Find where the given text appears and provide that cell's center as (X, Y) coordinate. 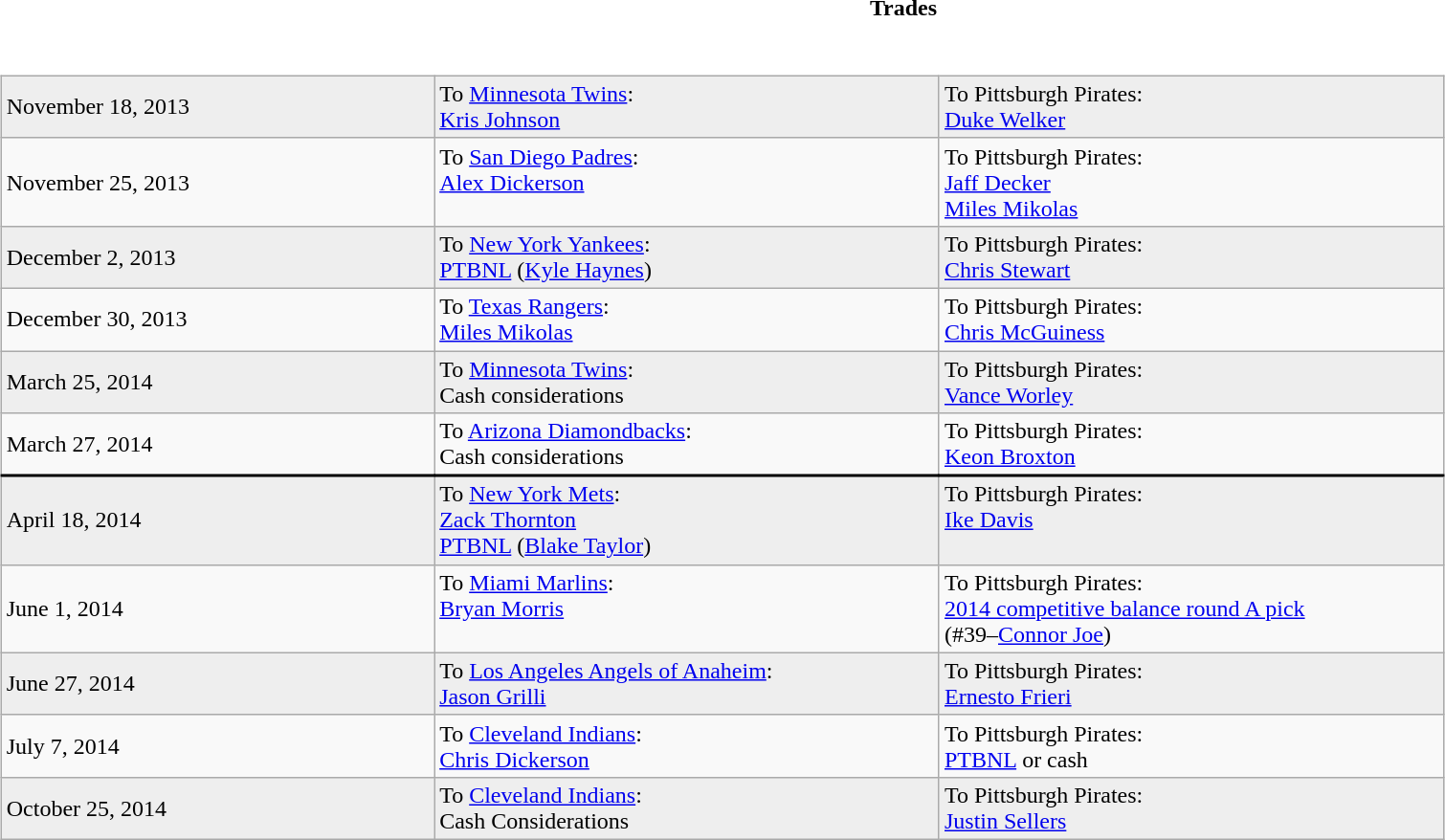
To Los Angeles Angels of Anaheim:Jason Grilli (687, 683)
To New York Yankees:PTBNL (Kyle Haynes) (687, 256)
November 25, 2013 (217, 182)
To New York Mets:Zack ThorntonPTBNL (Blake Taylor) (687, 520)
To Pittsburgh Pirates:Vance Worley (1191, 381)
To Pittsburgh Pirates:Jaff Decker Miles Mikolas (1191, 182)
October 25, 2014 (217, 807)
June 27, 2014 (217, 683)
To Pittsburgh Pirates:PTBNL or cash (1191, 746)
To San Diego Padres:Alex Dickerson (687, 182)
July 7, 2014 (217, 746)
To Pittsburgh Pirates:Justin Sellers (1191, 807)
June 1, 2014 (217, 608)
March 27, 2014 (217, 445)
To Minnesota Twins:Kris Johnson (687, 107)
To Arizona Diamondbacks:Cash considerations (687, 445)
April 18, 2014 (217, 520)
March 25, 2014 (217, 381)
To Pittsburgh Pirates:Chris McGuiness (1191, 320)
To Pittsburgh Pirates:Ernesto Frieri (1191, 683)
To Pittsburgh Pirates:Chris Stewart (1191, 256)
To Texas Rangers:Miles Mikolas (687, 320)
To Pittsburgh Pirates:Duke Welker (1191, 107)
To Minnesota Twins:Cash considerations (687, 381)
To Miami Marlins:Bryan Morris (687, 608)
December 2, 2013 (217, 256)
To Cleveland Indians:Cash Considerations (687, 807)
To Pittsburgh Pirates:2014 competitive balance round A pick(#39–Connor Joe) (1191, 608)
November 18, 2013 (217, 107)
December 30, 2013 (217, 320)
To Pittsburgh Pirates:Keon Broxton (1191, 445)
To Pittsburgh Pirates:Ike Davis (1191, 520)
To Cleveland Indians:Chris Dickerson (687, 746)
